Find where the given text appears and provide that cell's center as [x, y] coordinate. 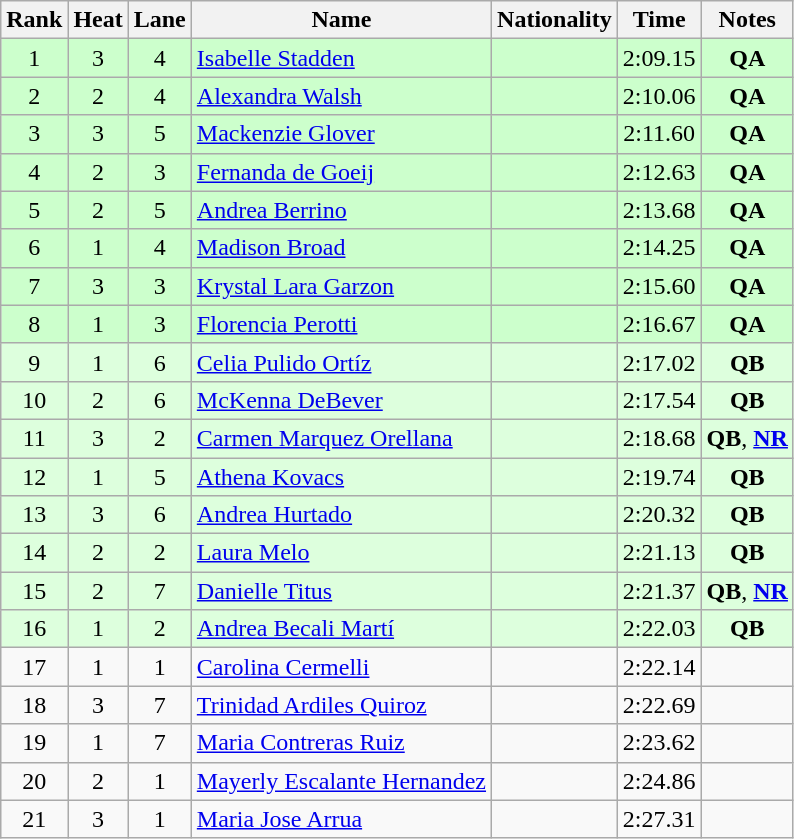
Mackenzie Glover [341, 134]
12 [34, 477]
2:23.62 [659, 743]
15 [34, 591]
18 [34, 705]
2:13.68 [659, 210]
17 [34, 667]
20 [34, 781]
2:16.67 [659, 324]
Laura Melo [341, 553]
Fernanda de Goeij [341, 172]
2:21.13 [659, 553]
2:22.14 [659, 667]
Andrea Berrino [341, 210]
8 [34, 324]
2:12.63 [659, 172]
Time [659, 20]
Athena Kovacs [341, 477]
Florencia Perotti [341, 324]
16 [34, 629]
9 [34, 362]
Carmen Marquez Orellana [341, 438]
2:14.25 [659, 248]
Danielle Titus [341, 591]
10 [34, 400]
14 [34, 553]
Heat [98, 20]
2:19.74 [659, 477]
Alexandra Walsh [341, 96]
2:24.86 [659, 781]
2:21.37 [659, 591]
Maria Contreras Ruiz [341, 743]
2:17.54 [659, 400]
2:09.15 [659, 58]
2:17.02 [659, 362]
Andrea Becali Martí [341, 629]
2:22.03 [659, 629]
Notes [747, 20]
Celia Pulido Ortíz [341, 362]
2:18.68 [659, 438]
11 [34, 438]
21 [34, 819]
2:20.32 [659, 515]
Krystal Lara Garzon [341, 286]
Andrea Hurtado [341, 515]
Name [341, 20]
Rank [34, 20]
Carolina Cermelli [341, 667]
Nationality [555, 20]
19 [34, 743]
2:27.31 [659, 819]
Madison Broad [341, 248]
2:10.06 [659, 96]
McKenna DeBever [341, 400]
13 [34, 515]
Maria Jose Arrua [341, 819]
Trinidad Ardiles Quiroz [341, 705]
2:11.60 [659, 134]
2:15.60 [659, 286]
Isabelle Stadden [341, 58]
2:22.69 [659, 705]
Lane [160, 20]
Mayerly Escalante Hernandez [341, 781]
